Detect which cell encompasses the target text, then output its (x, y) center coordinate. 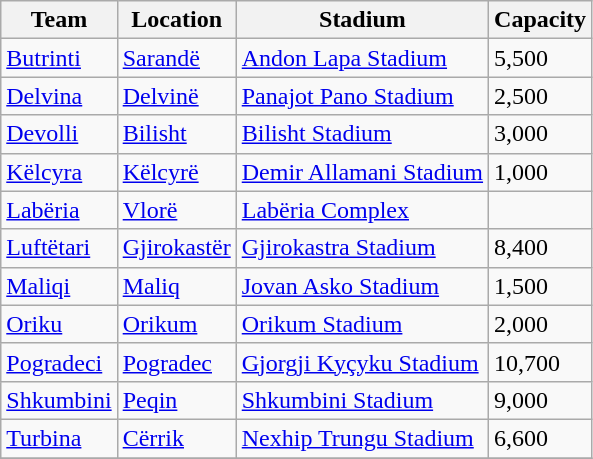
Oriku (59, 324)
Këlcyra (59, 172)
8,400 (540, 248)
Gjirokastër (176, 248)
Shkumbini (59, 400)
3,000 (540, 134)
Gjirokastra Stadium (362, 248)
Maliqi (59, 286)
Orikum Stadium (362, 324)
Delvinë (176, 96)
2,500 (540, 96)
Sarandë (176, 58)
1,500 (540, 286)
Peqin (176, 400)
Bilisht Stadium (362, 134)
Labëria Complex (362, 210)
Capacity (540, 20)
1,000 (540, 172)
Panajot Pano Stadium (362, 96)
5,500 (540, 58)
Këlcyrë (176, 172)
Turbina (59, 438)
9,000 (540, 400)
Team (59, 20)
Labëria (59, 210)
Pogradec (176, 362)
Pogradeci (59, 362)
Demir Allamani Stadium (362, 172)
Orikum (176, 324)
Location (176, 20)
Shkumbini Stadium (362, 400)
Andon Lapa Stadium (362, 58)
2,000 (540, 324)
Butrinti (59, 58)
Luftëtari (59, 248)
Stadium (362, 20)
Delvina (59, 96)
Maliq (176, 286)
Devolli (59, 134)
Vlorë (176, 210)
6,600 (540, 438)
Jovan Asko Stadium (362, 286)
Gjorgji Kyçyku Stadium (362, 362)
Cërrik (176, 438)
Bilisht (176, 134)
10,700 (540, 362)
Nexhip Trungu Stadium (362, 438)
